Capture the cell that displays the provided text and extract its (x, y) central coordinate. 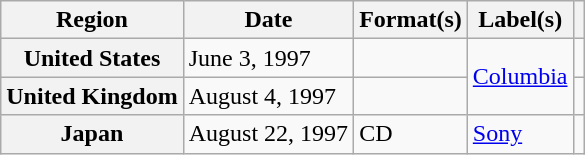
United States (92, 58)
Format(s) (411, 20)
Sony (520, 134)
June 3, 1997 (268, 58)
Date (268, 20)
CD (411, 134)
United Kingdom (92, 96)
Label(s) (520, 20)
August 4, 1997 (268, 96)
Japan (92, 134)
Columbia (520, 77)
August 22, 1997 (268, 134)
Region (92, 20)
